Detect which cell encompasses the target text, then output its (X, Y) center coordinate. 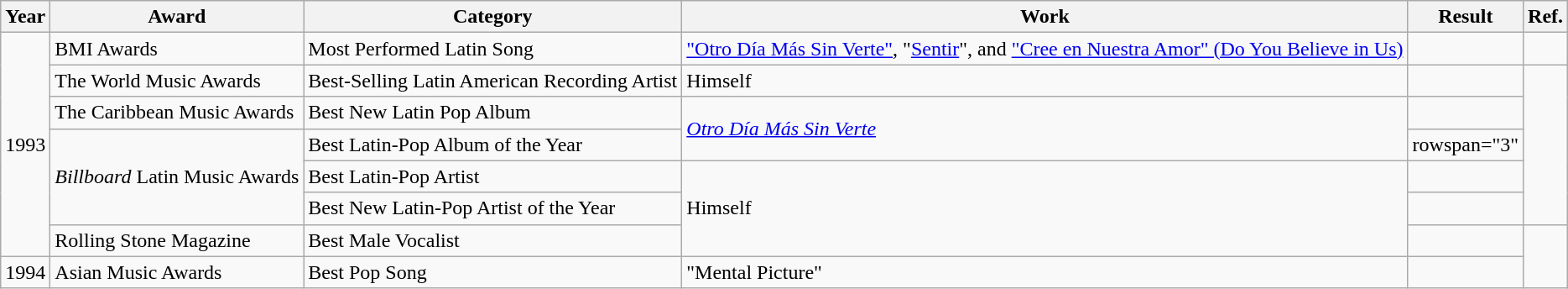
Ref. (1545, 17)
The Caribbean Music Awards (177, 113)
Best Pop Song (493, 272)
Otro Día Más Sin Verte (1045, 129)
1993 (25, 144)
Best Latin-Pop Artist (493, 176)
BMI Awards (177, 49)
"Mental Picture" (1045, 272)
Best Latin-Pop Album of the Year (493, 144)
rowspan="3" (1466, 144)
1994 (25, 272)
Result (1466, 17)
Award (177, 17)
Most Performed Latin Song (493, 49)
Category (493, 17)
Rolling Stone Magazine (177, 240)
Asian Music Awards (177, 272)
Best Male Vocalist (493, 240)
"Otro Día Más Sin Verte", "Sentir", and "Cree en Nuestra Amor" (Do You Believe in Us) (1045, 49)
Best New Latin-Pop Artist of the Year (493, 208)
Best-Selling Latin American Recording Artist (493, 81)
The World Music Awards (177, 81)
Best New Latin Pop Album (493, 113)
Work (1045, 17)
Year (25, 17)
Billboard Latin Music Awards (177, 176)
